Scan for the cell matching the given text and deliver its [X, Y] coordinate at center. 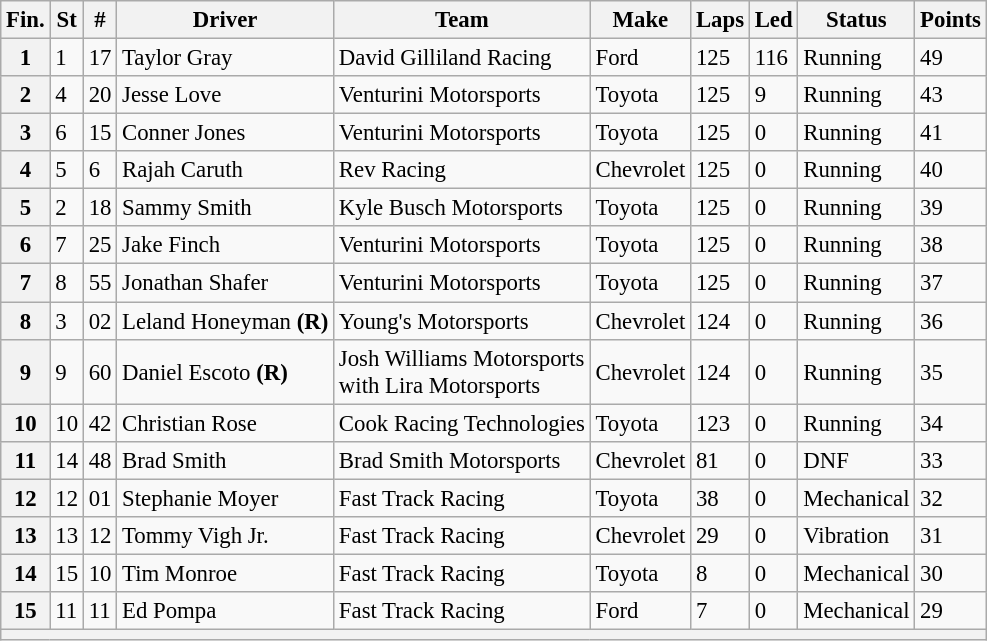
17 [100, 58]
41 [950, 133]
# [100, 20]
39 [950, 208]
Leland Honeyman (R) [226, 321]
31 [950, 536]
Tim Monroe [226, 573]
Laps [720, 20]
48 [100, 460]
81 [720, 460]
Rev Racing [462, 170]
Make [640, 20]
Brad Smith Motorsports [462, 460]
Jesse Love [226, 95]
Team [462, 20]
Sammy Smith [226, 208]
Jonathan Shafer [226, 283]
Christian Rose [226, 423]
Rajah Caruth [226, 170]
Brad Smith [226, 460]
34 [950, 423]
35 [950, 372]
02 [100, 321]
33 [950, 460]
Young's Motorsports [462, 321]
Vibration [856, 536]
01 [100, 498]
123 [720, 423]
32 [950, 498]
Daniel Escoto (R) [226, 372]
Cook Racing Technologies [462, 423]
Kyle Busch Motorsports [462, 208]
Led [774, 20]
St [66, 20]
Jake Finch [226, 245]
Ed Pompa [226, 611]
David Gilliland Racing [462, 58]
60 [100, 372]
Stephanie Moyer [226, 498]
49 [950, 58]
Status [856, 20]
37 [950, 283]
30 [950, 573]
Josh Williams Motorsports with Lira Motorsports [462, 372]
55 [100, 283]
Fin. [26, 20]
40 [950, 170]
Taylor Gray [226, 58]
42 [100, 423]
116 [774, 58]
DNF [856, 460]
Driver [226, 20]
43 [950, 95]
25 [100, 245]
18 [100, 208]
20 [100, 95]
Conner Jones [226, 133]
Points [950, 20]
Tommy Vigh Jr. [226, 536]
36 [950, 321]
